Capture the cell that displays the provided text and extract its [x, y] central coordinate. 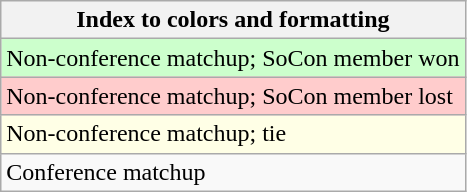
Conference matchup [233, 172]
Non-conference matchup; SoCon member won [233, 58]
Index to colors and formatting [233, 20]
Non-conference matchup; tie [233, 134]
Non-conference matchup; SoCon member lost [233, 96]
